Output the (x, y) coordinate of the center of the cell containing the given text.  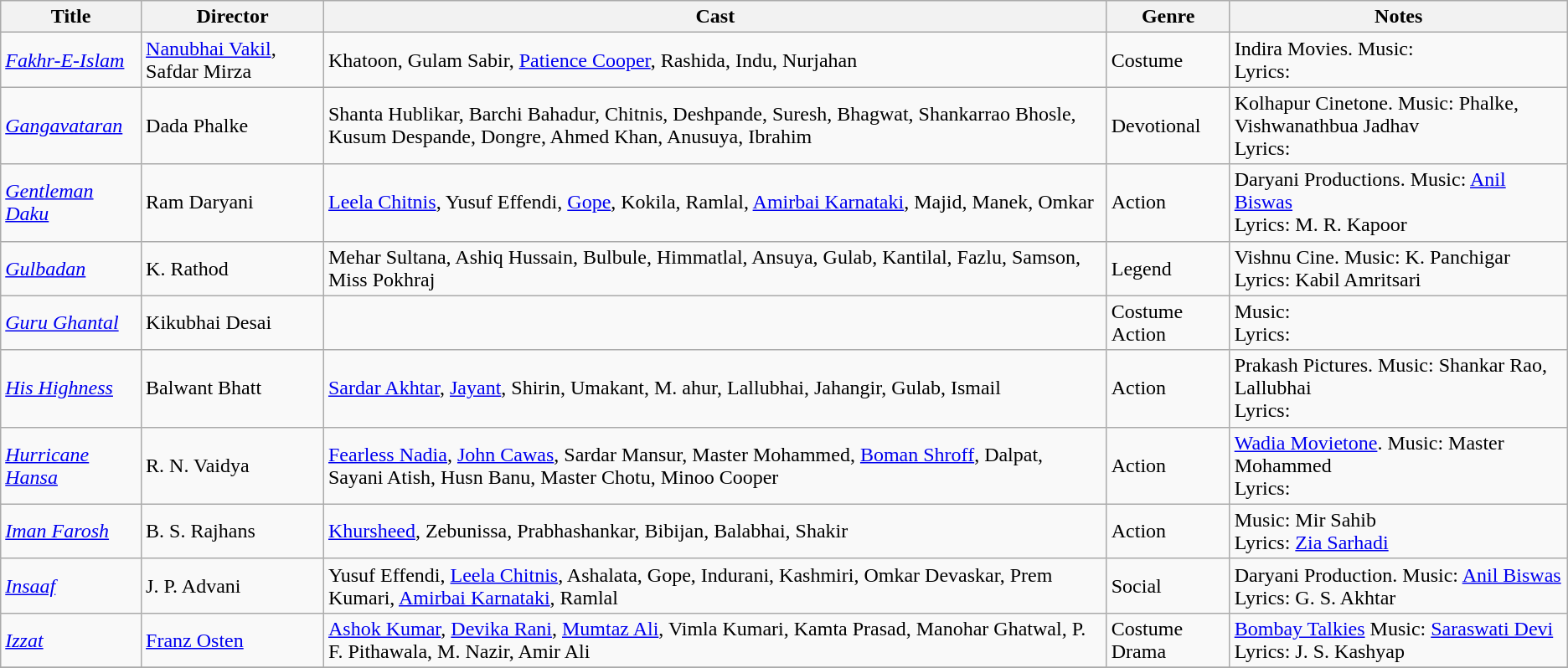
Social (1168, 586)
Guru Ghantal (71, 323)
Nanubhai Vakil, Safdar Mirza (233, 60)
Gulbadan (71, 268)
B. S. Rajhans (233, 531)
Prakash Pictures. Music: Shankar Rao, LallubhaiLyrics: (1399, 388)
Ashok Kumar, Devika Rani, Mumtaz Ali, Vimla Kumari, Kamta Prasad, Manohar Ghatwal, P. F. Pithawala, M. Nazir, Amir Ali (715, 640)
Cast (715, 17)
K. Rathod (233, 268)
Indira Movies. Music: Lyrics: (1399, 60)
Fearless Nadia, John Cawas, Sardar Mansur, Master Mohammed, Boman Shroff, Dalpat, Sayani Atish, Husn Banu, Master Chotu, Minoo Cooper (715, 465)
Franz Osten (233, 640)
Costume (1168, 60)
Kolhapur Cinetone. Music: Phalke, Vishwanathbua JadhavLyrics: (1399, 126)
Sardar Akhtar, Jayant, Shirin, Umakant, M. ahur, Lallubhai, Jahangir, Gulab, Ismail (715, 388)
Devotional (1168, 126)
Ram Daryani (233, 203)
Mehar Sultana, Ashiq Hussain, Bulbule, Himmatlal, Ansuya, Gulab, Kantilal, Fazlu, Samson, Miss Pokhraj (715, 268)
Costume Action (1168, 323)
Music: Lyrics: (1399, 323)
Music: Mir SahibLyrics: Zia Sarhadi (1399, 531)
Gentleman Daku (71, 203)
Khatoon, Gulam Sabir, Patience Cooper, Rashida, Indu, Nurjahan (715, 60)
Iman Farosh (71, 531)
Bombay Talkies Music: Saraswati DeviLyrics: J. S. Kashyap (1399, 640)
Leela Chitnis, Yusuf Effendi, Gope, Kokila, Ramlal, Amirbai Karnataki, Majid, Manek, Omkar (715, 203)
Yusuf Effendi, Leela Chitnis, Ashalata, Gope, Indurani, Kashmiri, Omkar Devaskar, Prem Kumari, Amirbai Karnataki, Ramlal (715, 586)
Genre (1168, 17)
Wadia Movietone. Music: Master MohammedLyrics: (1399, 465)
Khursheed, Zebunissa, Prabhashankar, Bibijan, Balabhai, Shakir (715, 531)
Fakhr-E-Islam (71, 60)
Kikubhai Desai (233, 323)
Legend (1168, 268)
Shanta Hublikar, Barchi Bahadur, Chitnis, Deshpande, Suresh, Bhagwat, Shankarrao Bhosle, Kusum Despande, Dongre, Ahmed Khan, Anusuya, Ibrahim (715, 126)
Balwant Bhatt (233, 388)
Gangavataran (71, 126)
J. P. Advani (233, 586)
Dada Phalke (233, 126)
Director (233, 17)
Vishnu Cine. Music: K. PanchigarLyrics: Kabil Amritsari (1399, 268)
Hurricane Hansa (71, 465)
Izzat (71, 640)
Notes (1399, 17)
His Highness (71, 388)
Daryani Production. Music: Anil BiswasLyrics: G. S. Akhtar (1399, 586)
Insaaf (71, 586)
R. N. Vaidya (233, 465)
Title (71, 17)
Daryani Productions. Music: Anil BiswasLyrics: M. R. Kapoor (1399, 203)
Costume Drama (1168, 640)
